For the text-containing cell, return its midpoint in (X, Y) coordinate format. 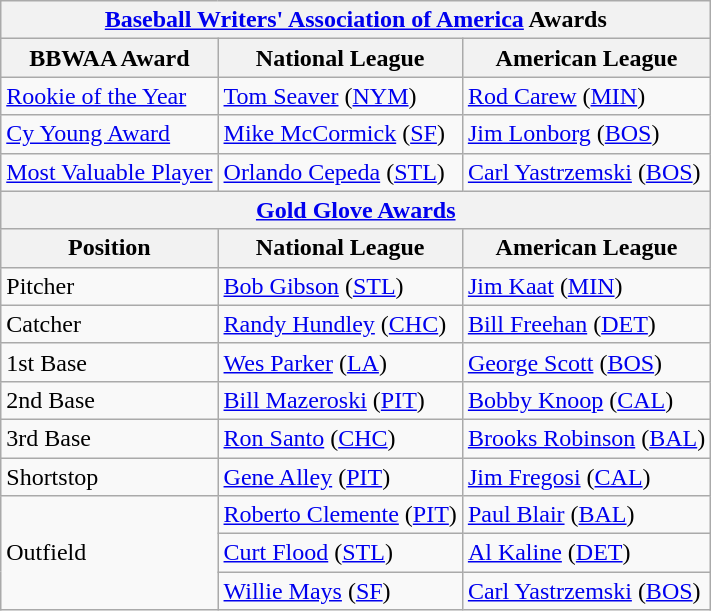
Al Kaline (DET) (586, 553)
Bill Mazeroski (PIT) (340, 400)
3rd Base (110, 438)
Jim Kaat (MIN) (586, 286)
Randy Hundley (CHC) (340, 324)
Roberto Clemente (PIT) (340, 515)
Pitcher (110, 286)
Position (110, 248)
Bob Gibson (STL) (340, 286)
Rookie of the Year (110, 96)
Gene Alley (PIT) (340, 477)
1st Base (110, 362)
Tom Seaver (NYM) (340, 96)
George Scott (BOS) (586, 362)
Rod Carew (MIN) (586, 96)
Ron Santo (CHC) (340, 438)
Mike McCormick (SF) (340, 134)
Brooks Robinson (BAL) (586, 438)
Catcher (110, 324)
Jim Lonborg (BOS) (586, 134)
Willie Mays (SF) (340, 591)
Baseball Writers' Association of America Awards (356, 20)
Paul Blair (BAL) (586, 515)
Orlando Cepeda (STL) (340, 172)
Curt Flood (STL) (340, 553)
Cy Young Award (110, 134)
Outfield (110, 553)
Jim Fregosi (CAL) (586, 477)
Bill Freehan (DET) (586, 324)
Bobby Knoop (CAL) (586, 400)
Shortstop (110, 477)
Most Valuable Player (110, 172)
Gold Glove Awards (356, 210)
2nd Base (110, 400)
Wes Parker (LA) (340, 362)
BBWAA Award (110, 58)
